For the text-containing cell, return its midpoint in [X, Y] coordinate format. 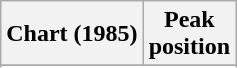
Peak position [189, 34]
Chart (1985) [72, 34]
